Capture the cell that displays the provided text and extract its (X, Y) central coordinate. 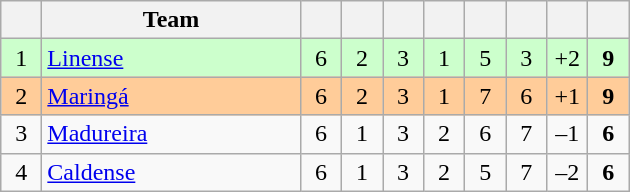
Linense (172, 58)
Caldense (172, 172)
–2 (568, 172)
+1 (568, 96)
Madureira (172, 134)
–1 (568, 134)
Team (172, 20)
Maringá (172, 96)
4 (22, 172)
+2 (568, 58)
